Pinpoint the cell where the given text exists, returning its (X, Y) midpoint coordinate. 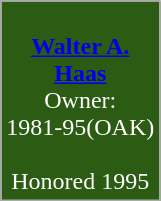
Walter A.HaasOwner: 1981-95(OAK)Honored 1995 (80, 101)
